Find where the given text appears and provide that cell's center as (X, Y) coordinate. 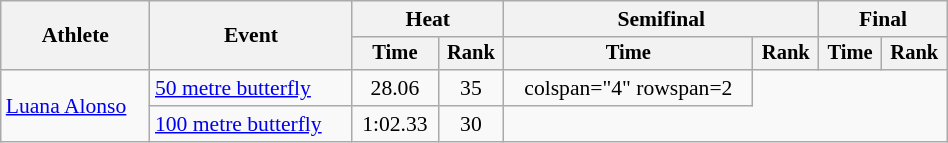
Heat (428, 19)
35 (471, 88)
Luana Alonso (76, 106)
50 metre butterfly (251, 88)
28.06 (395, 88)
Event (251, 36)
colspan="4" rowspan=2 (628, 88)
1:02.33 (395, 124)
Final (884, 19)
Semifinal (662, 19)
Athlete (76, 36)
100 metre butterfly (251, 124)
30 (471, 124)
